Return (x, y) of the center of cell containing provided text 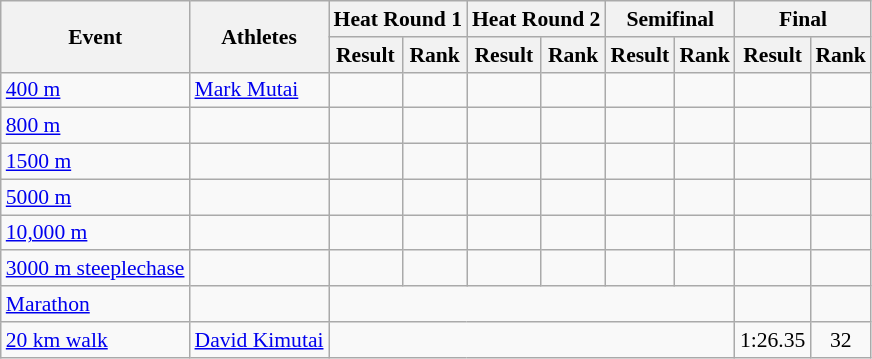
Event (96, 36)
Marathon (96, 304)
David Kimutai (260, 340)
Final (803, 19)
Athletes (260, 36)
800 m (96, 126)
20 km walk (96, 340)
Semifinal (670, 19)
3000 m steeplechase (96, 269)
Heat Round 2 (536, 19)
5000 m (96, 197)
32 (840, 340)
1:26.35 (772, 340)
10,000 m (96, 233)
Mark Mutai (260, 90)
400 m (96, 90)
1500 m (96, 162)
Heat Round 1 (398, 19)
